Extract the (X, Y) coordinate from the center of the cell holding the provided text.  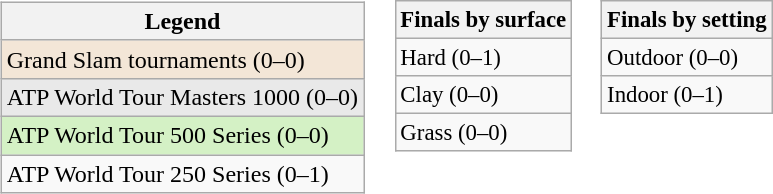
ATP World Tour Masters 1000 (0–0) (182, 97)
Clay (0–0) (483, 95)
Hard (0–1) (483, 58)
Finals by surface (483, 20)
ATP World Tour 500 Series (0–0) (182, 135)
Legend (182, 21)
Indoor (0–1) (687, 95)
Grass (0–0) (483, 133)
Finals by setting (687, 20)
Outdoor (0–0) (687, 58)
Grand Slam tournaments (0–0) (182, 59)
ATP World Tour 250 Series (0–1) (182, 173)
